Detect which cell encompasses the target text, then output its [x, y] center coordinate. 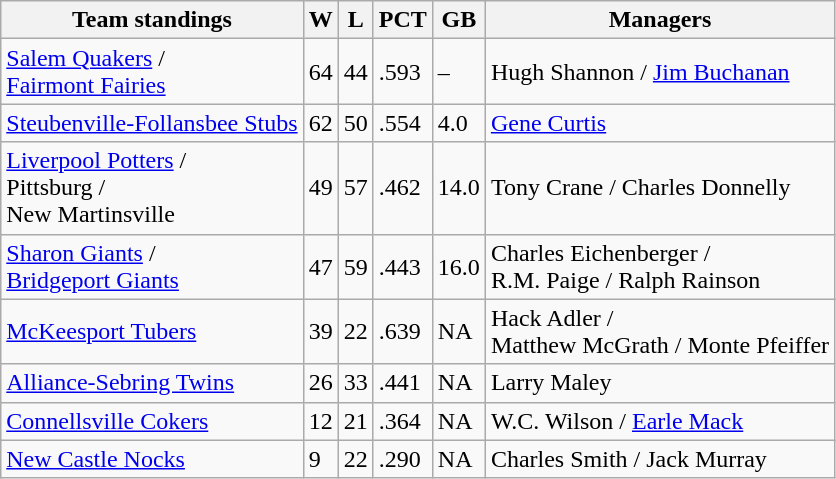
.441 [402, 383]
Steubenville-Follansbee Stubs [152, 123]
Sharon Giants / Bridgeport Giants [152, 266]
62 [320, 123]
Salem Quakers / Fairmont Fairies [152, 72]
Hugh Shannon / Jim Buchanan [660, 72]
– [458, 72]
Liverpool Potters / Pittsburg / New Martinsville [152, 188]
47 [320, 266]
33 [356, 383]
Managers [660, 20]
Tony Crane / Charles Donnelly [660, 188]
21 [356, 421]
W.C. Wilson / Earle Mack [660, 421]
Connellsville Cokers [152, 421]
.462 [402, 188]
49 [320, 188]
57 [356, 188]
Charles Smith / Jack Murray [660, 459]
.593 [402, 72]
Alliance-Sebring Twins [152, 383]
New Castle Nocks [152, 459]
44 [356, 72]
W [320, 20]
.554 [402, 123]
39 [320, 332]
Hack Adler / Matthew McGrath / Monte Pfeiffer [660, 332]
McKeesport Tubers [152, 332]
GB [458, 20]
.364 [402, 421]
16.0 [458, 266]
Team standings [152, 20]
.443 [402, 266]
12 [320, 421]
Charles Eichenberger / R.M. Paige / Ralph Rainson [660, 266]
.290 [402, 459]
PCT [402, 20]
14.0 [458, 188]
Gene Curtis [660, 123]
59 [356, 266]
Larry Maley [660, 383]
4.0 [458, 123]
9 [320, 459]
.639 [402, 332]
26 [320, 383]
L [356, 20]
50 [356, 123]
64 [320, 72]
